Identify which cell holds the provided text, then report its (x, y) central coordinate. 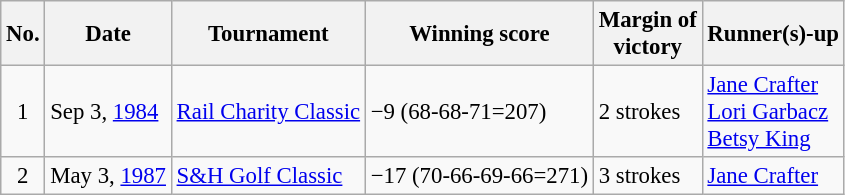
Rail Charity Classic (268, 112)
Tournament (268, 34)
May 3, 1987 (108, 176)
1 (23, 112)
Winning score (479, 34)
Margin ofvictory (648, 34)
Jane Crafter (773, 176)
3 strokes (648, 176)
S&H Golf Classic (268, 176)
2 (23, 176)
Jane Crafter Lori Garbacz Betsy King (773, 112)
−9 (68-68-71=207) (479, 112)
Sep 3, 1984 (108, 112)
Date (108, 34)
Runner(s)-up (773, 34)
−17 (70-66-69-66=271) (479, 176)
2 strokes (648, 112)
No. (23, 34)
